Find where the given text appears and provide that cell's center as (X, Y) coordinate. 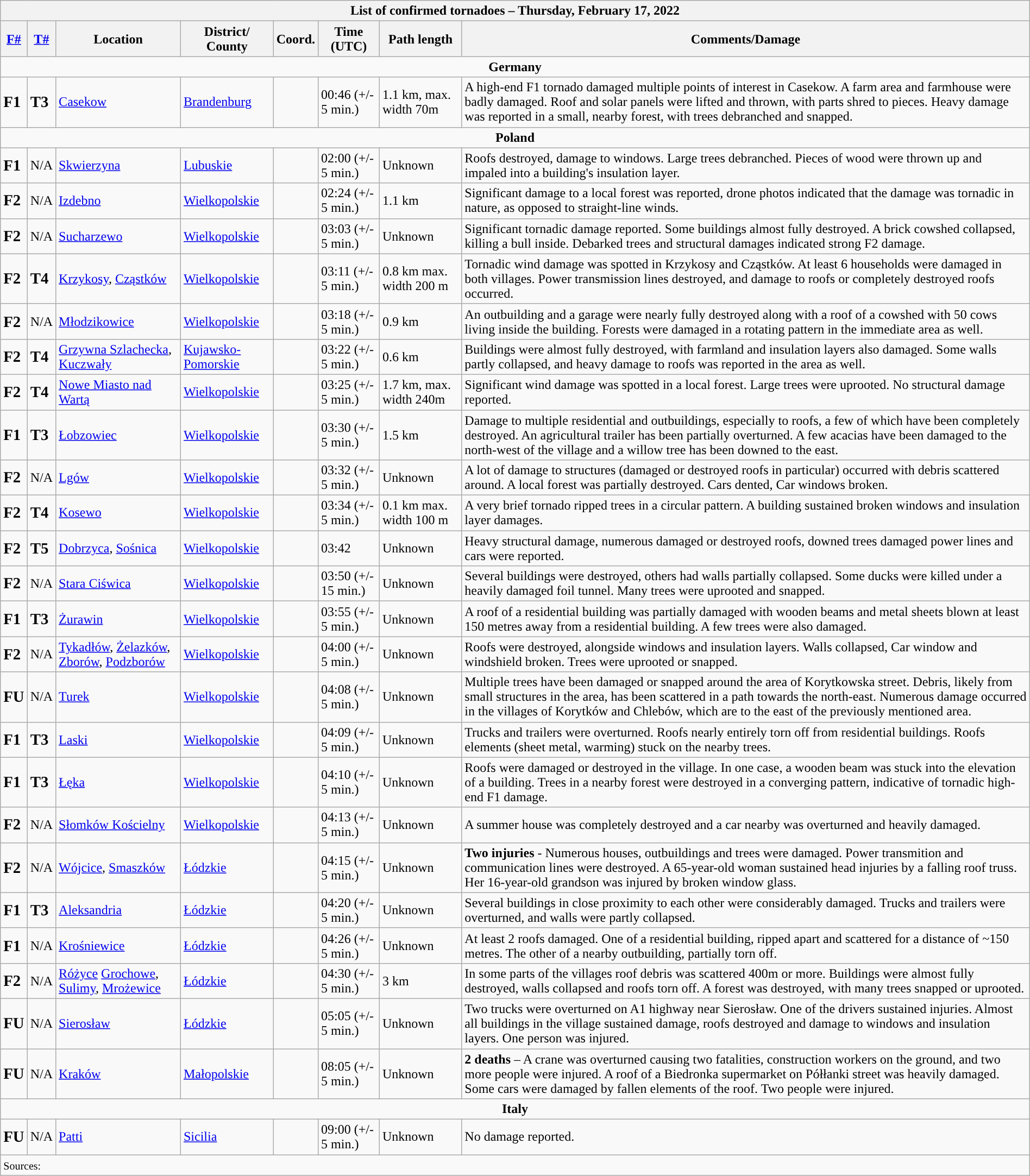
Kraków (118, 1073)
03:22 (+/- 5 min.) (349, 356)
08:05 (+/- 5 min.) (349, 1073)
Małopolskie (227, 1073)
03:18 (+/- 5 min.) (349, 322)
Poland (515, 137)
03:32 (+/- 5 min.) (349, 478)
Path length (420, 39)
04:13 (+/- 5 min.) (349, 825)
03:50 (+/- 15 min.) (349, 583)
04:20 (+/- 5 min.) (349, 910)
Kujawsko-Pomorskie (227, 356)
District/County (227, 39)
Patti (118, 1137)
Location (118, 39)
Lgów (118, 478)
1.7 km, max. width 240m (420, 392)
Roofs were destroyed, alongside windows and insulation layers. Walls collapsed, Car window and windshield broken. Trees were uprooted or snapped. (745, 654)
Żurawin (118, 619)
Skwierzyna (118, 165)
Time (UTC) (349, 39)
05:05 (+/- 5 min.) (349, 1023)
0.1 km max. width 100 m (420, 513)
1.5 km (420, 435)
09:00 (+/- 5 min.) (349, 1137)
Nowe Miasto nad Wartą (118, 392)
Różyce Grochowe, Sulimy, Mrożewice (118, 981)
Kosewo (118, 513)
04:00 (+/- 5 min.) (349, 654)
No damage reported. (745, 1137)
Stara Ciświca (118, 583)
List of confirmed tornadoes – Thursday, February 17, 2022 (515, 11)
03:30 (+/- 5 min.) (349, 435)
0.6 km (420, 356)
Sicilia (227, 1137)
Młodzikowice (118, 322)
Significant wind damage was spotted in a local forest. Large trees were uprooted. No structural damage reported. (745, 392)
02:00 (+/- 5 min.) (349, 165)
Brandenburg (227, 102)
F# (14, 39)
Aleksandria (118, 910)
Coord. (296, 39)
Krośniewice (118, 945)
02:24 (+/- 5 min.) (349, 201)
Lubuskie (227, 165)
04:26 (+/- 5 min.) (349, 945)
1.1 km (420, 201)
Italy (515, 1109)
Heavy structural damage, numerous damaged or destroyed roofs, downed trees damaged power lines and cars were reported. (745, 549)
Łęka (118, 782)
Significant damage to a local forest was reported, drone photos indicated that the damage was tornadic in nature, as opposed to straight-line winds. (745, 201)
Laski (118, 740)
03:34 (+/- 5 min.) (349, 513)
Sucharzewo (118, 236)
Izdebno (118, 201)
03:42 (349, 549)
Comments/Damage (745, 39)
0.9 km (420, 322)
Łobzowiec (118, 435)
04:09 (+/- 5 min.) (349, 740)
Turek (118, 697)
03:03 (+/- 5 min.) (349, 236)
Słomków Kościelny (118, 825)
A very brief tornado ripped trees in a circular pattern. A building sustained broken windows and insulation layer damages. (745, 513)
A summer house was completely destroyed and a car nearby was overturned and heavily damaged. (745, 825)
Roofs destroyed, damage to windows. Large trees debranched. Pieces of wood were thrown up and impaled into a building's insulation layer. (745, 165)
Tykadłów, Żelazków, Zborów, Podzborów (118, 654)
0.8 km max. width 200 m (420, 279)
04:10 (+/- 5 min.) (349, 782)
Dobrzyca, Sośnica (118, 549)
Sources: (515, 1165)
1.1 km, max. width 70m (420, 102)
Krzykosy, Cząstków (118, 279)
Germany (515, 67)
3 km (420, 981)
04:08 (+/- 5 min.) (349, 697)
T# (41, 39)
Several buildings in close proximity to each other were considerably damaged. Trucks and trailers were overturned, and walls were partly collapsed. (745, 910)
T5 (41, 549)
04:15 (+/- 5 min.) (349, 867)
03:55 (+/- 5 min.) (349, 619)
04:30 (+/- 5 min.) (349, 981)
00:46 (+/- 5 min.) (349, 102)
Grzywna Szlachecka, Kuczwały (118, 356)
03:25 (+/- 5 min.) (349, 392)
03:11 (+/- 5 min.) (349, 279)
Casekow (118, 102)
Wójcice, Smaszków (118, 867)
Sierosław (118, 1023)
